From the cell containing the given text, extract its center point as (x, y) coordinate. 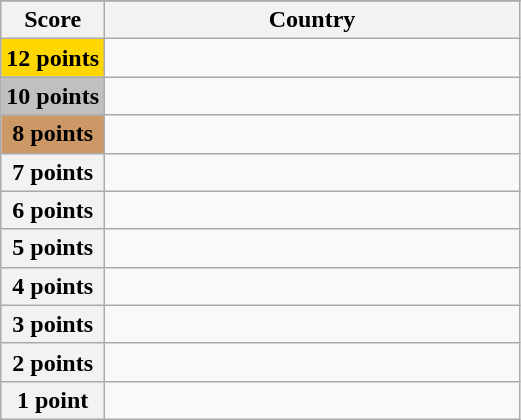
Score (53, 20)
6 points (53, 210)
2 points (53, 362)
12 points (53, 58)
Country (312, 20)
8 points (53, 134)
1 point (53, 400)
5 points (53, 248)
4 points (53, 286)
10 points (53, 96)
3 points (53, 324)
7 points (53, 172)
